Search for the cell housing the specified text and yield its [x, y] center coordinate. 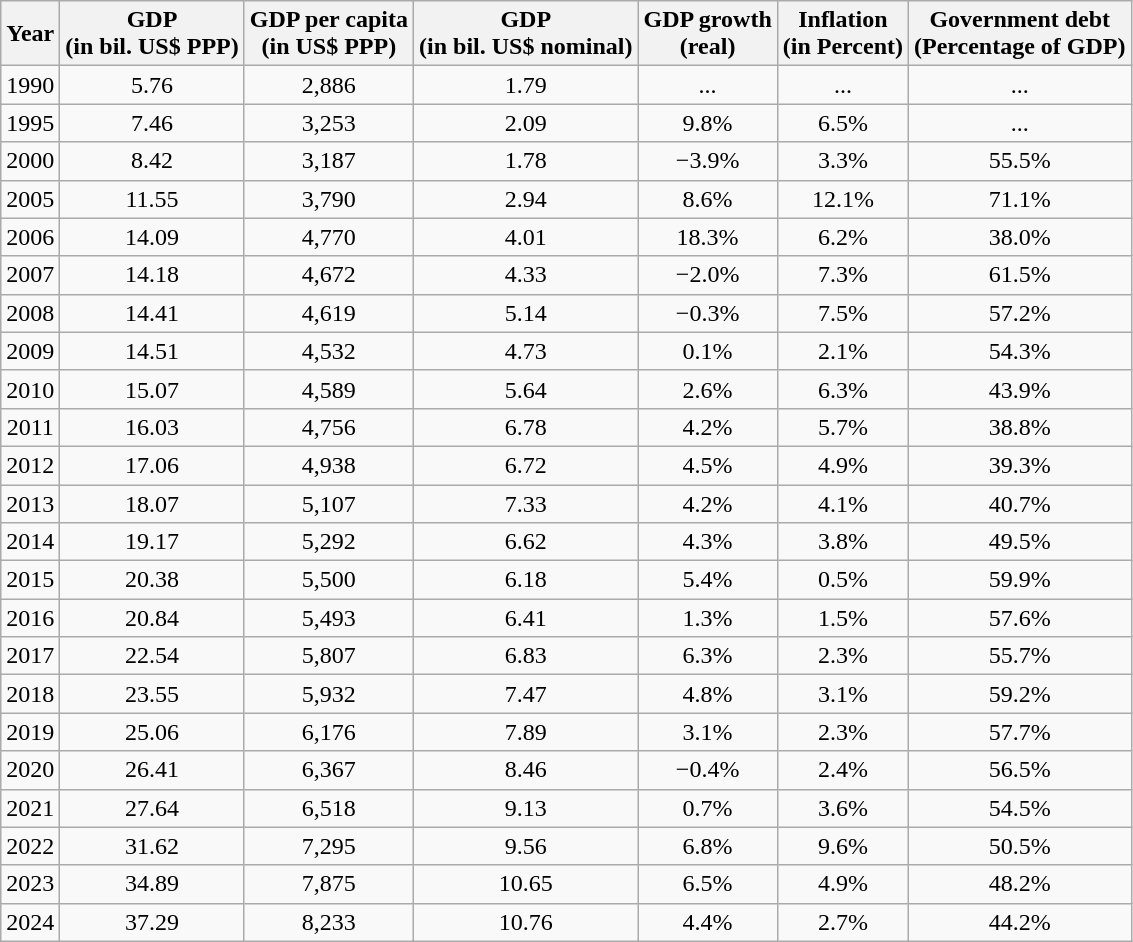
5,107 [328, 503]
6.18 [526, 580]
59.9% [1020, 580]
4,619 [328, 313]
38.0% [1020, 237]
4,672 [328, 275]
0.1% [708, 351]
4.4% [708, 922]
38.8% [1020, 427]
2012 [30, 465]
GDP per capita(in US$ PPP) [328, 34]
43.9% [1020, 389]
0.5% [842, 580]
18.07 [152, 503]
2.4% [842, 770]
54.3% [1020, 351]
8.6% [708, 199]
2017 [30, 656]
14.09 [152, 237]
6.83 [526, 656]
4.8% [708, 694]
5.7% [842, 427]
2014 [30, 542]
9.6% [842, 846]
22.54 [152, 656]
5.14 [526, 313]
3.8% [842, 542]
2.7% [842, 922]
GDP(in bil. US$ PPP) [152, 34]
2020 [30, 770]
71.1% [1020, 199]
4,532 [328, 351]
4.33 [526, 275]
5.64 [526, 389]
20.38 [152, 580]
23.55 [152, 694]
17.06 [152, 465]
57.7% [1020, 732]
2.94 [526, 199]
14.18 [152, 275]
7,295 [328, 846]
1.3% [708, 618]
4.01 [526, 237]
6.2% [842, 237]
50.5% [1020, 846]
5,500 [328, 580]
4,756 [328, 427]
7.47 [526, 694]
2018 [30, 694]
Inflation(in Percent) [842, 34]
4.73 [526, 351]
31.62 [152, 846]
49.5% [1020, 542]
5.76 [152, 85]
2011 [30, 427]
20.84 [152, 618]
3,253 [328, 123]
2019 [30, 732]
2005 [30, 199]
−2.0% [708, 275]
55.7% [1020, 656]
6,176 [328, 732]
10.76 [526, 922]
40.7% [1020, 503]
6.8% [708, 846]
2.6% [708, 389]
55.5% [1020, 161]
2015 [30, 580]
6.72 [526, 465]
−0.4% [708, 770]
61.5% [1020, 275]
57.6% [1020, 618]
4.3% [708, 542]
2024 [30, 922]
7.46 [152, 123]
7.89 [526, 732]
57.2% [1020, 313]
GDP growth(real) [708, 34]
6,518 [328, 808]
4.5% [708, 465]
2006 [30, 237]
8,233 [328, 922]
1990 [30, 85]
2021 [30, 808]
5,493 [328, 618]
−0.3% [708, 313]
15.07 [152, 389]
4,770 [328, 237]
8.42 [152, 161]
3,790 [328, 199]
12.1% [842, 199]
56.5% [1020, 770]
5,292 [328, 542]
25.06 [152, 732]
54.5% [1020, 808]
18.3% [708, 237]
1.79 [526, 85]
14.51 [152, 351]
14.41 [152, 313]
2.1% [842, 351]
44.2% [1020, 922]
Year [30, 34]
2.09 [526, 123]
2009 [30, 351]
7,875 [328, 884]
19.17 [152, 542]
16.03 [152, 427]
GDP(in bil. US$ nominal) [526, 34]
9.8% [708, 123]
Government debt(Percentage of GDP) [1020, 34]
48.2% [1020, 884]
2013 [30, 503]
1995 [30, 123]
4,938 [328, 465]
34.89 [152, 884]
4.1% [842, 503]
5.4% [708, 580]
1.78 [526, 161]
11.55 [152, 199]
10.65 [526, 884]
9.56 [526, 846]
−3.9% [708, 161]
2022 [30, 846]
39.3% [1020, 465]
6.41 [526, 618]
9.13 [526, 808]
2000 [30, 161]
7.3% [842, 275]
59.2% [1020, 694]
2008 [30, 313]
2016 [30, 618]
1.5% [842, 618]
5,807 [328, 656]
2010 [30, 389]
37.29 [152, 922]
4,589 [328, 389]
8.46 [526, 770]
3.6% [842, 808]
6,367 [328, 770]
3.3% [842, 161]
7.33 [526, 503]
2007 [30, 275]
26.41 [152, 770]
2023 [30, 884]
6.78 [526, 427]
5,932 [328, 694]
0.7% [708, 808]
27.64 [152, 808]
3,187 [328, 161]
6.62 [526, 542]
7.5% [842, 313]
2,886 [328, 85]
